Provide the (X, Y) coordinate of the cell's center where the given text is located.  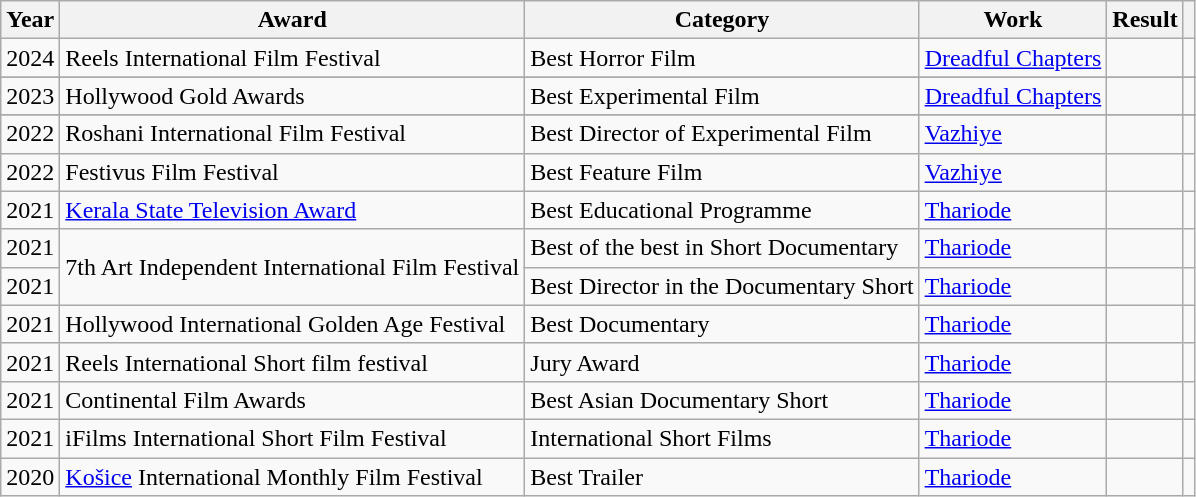
Continental Film Awards (292, 400)
Best Trailer (722, 477)
Roshani International Film Festival (292, 134)
Reels International Film Festival (292, 58)
Jury Award (722, 362)
Category (722, 20)
Best Director of Experimental Film (722, 134)
2024 (30, 58)
Festivus Film Festival (292, 172)
Work (1013, 20)
Best Asian Documentary Short (722, 400)
Best Educational Programme (722, 210)
Košice International Monthly Film Festival (292, 477)
iFilms International Short Film Festival (292, 438)
Best of the best in Short Documentary (722, 248)
7th Art Independent International Film Festival (292, 267)
Result (1145, 20)
Best Documentary (722, 324)
Reels International Short film festival (292, 362)
Award (292, 20)
Best Feature Film (722, 172)
International Short Films (722, 438)
Hollywood Gold Awards (292, 96)
Year (30, 20)
Best Horror Film (722, 58)
Kerala State Television Award (292, 210)
Hollywood International Golden Age Festival (292, 324)
Best Director in the Documentary Short (722, 286)
2020 (30, 477)
2023 (30, 96)
Best Experimental Film (722, 96)
